Return [x, y] of the center of cell containing provided text 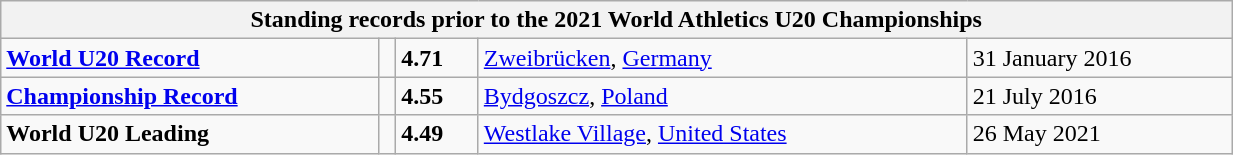
Westlake Village, United States [722, 134]
4.49 [438, 134]
World U20 Record [190, 58]
26 May 2021 [1099, 134]
21 July 2016 [1099, 96]
Championship Record [190, 96]
Standing records prior to the 2021 World Athletics U20 Championships [616, 20]
Bydgoszcz, Poland [722, 96]
31 January 2016 [1099, 58]
World U20 Leading [190, 134]
4.71 [438, 58]
4.55 [438, 96]
Zweibrücken, Germany [722, 58]
